Pinpoint the cell where the given text exists, returning its [X, Y] midpoint coordinate. 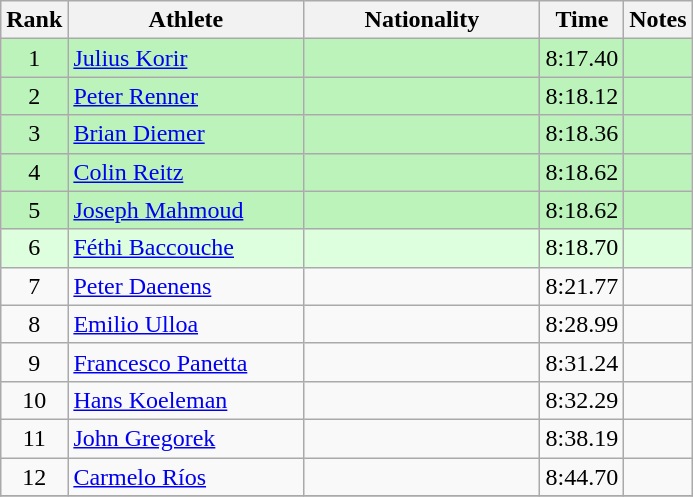
Notes [658, 20]
8:31.24 [582, 362]
Hans Koeleman [186, 400]
4 [34, 172]
10 [34, 400]
11 [34, 438]
8:32.29 [582, 400]
Colin Reitz [186, 172]
Joseph Mahmoud [186, 210]
8:38.19 [582, 438]
12 [34, 477]
8:21.77 [582, 286]
Time [582, 20]
8:18.70 [582, 248]
2 [34, 96]
Athlete [186, 20]
Carmelo Ríos [186, 477]
Emilio Ulloa [186, 324]
Peter Daenens [186, 286]
Brian Diemer [186, 134]
John Gregorek [186, 438]
9 [34, 362]
8:18.12 [582, 96]
8 [34, 324]
7 [34, 286]
8:17.40 [582, 58]
6 [34, 248]
8:18.36 [582, 134]
Nationality [422, 20]
Julius Korir [186, 58]
Francesco Panetta [186, 362]
8:44.70 [582, 477]
5 [34, 210]
Féthi Baccouche [186, 248]
Peter Renner [186, 96]
8:28.99 [582, 324]
1 [34, 58]
3 [34, 134]
Rank [34, 20]
